Locate the cell with the specified text and output its [x, y] center coordinate. 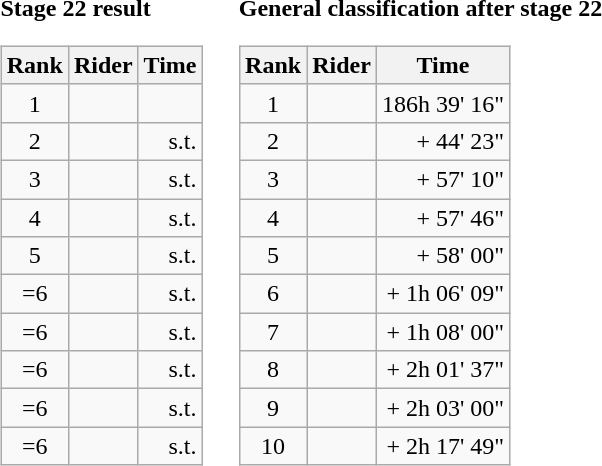
+ 57' 46" [442, 217]
+ 2h 03' 00" [442, 408]
8 [274, 370]
7 [274, 332]
9 [274, 408]
+ 1h 08' 00" [442, 332]
+ 2h 01' 37" [442, 370]
+ 58' 00" [442, 256]
+ 57' 10" [442, 179]
6 [274, 294]
+ 44' 23" [442, 141]
10 [274, 446]
+ 1h 06' 09" [442, 294]
+ 2h 17' 49" [442, 446]
186h 39' 16" [442, 103]
